Identify which cell holds the provided text, then report its [X, Y] central coordinate. 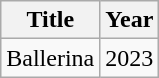
Title [50, 20]
2023 [130, 58]
Year [130, 20]
Ballerina [50, 58]
